Scan for the cell matching the given text and deliver its (x, y) coordinate at center. 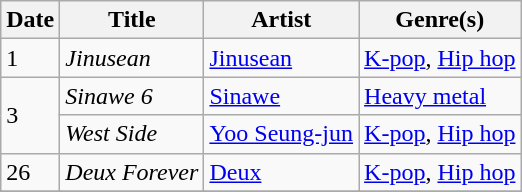
Deux Forever (132, 172)
Sinawe 6 (132, 96)
Genre(s) (440, 20)
West Side (132, 134)
Title (132, 20)
Deux (282, 172)
Sinawe (282, 96)
Date (30, 20)
26 (30, 172)
3 (30, 115)
Heavy metal (440, 96)
Artist (282, 20)
Yoo Seung-jun (282, 134)
1 (30, 58)
